Find where the given text appears and provide that cell's center as (X, Y) coordinate. 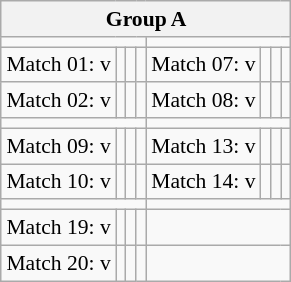
Match 09: v (58, 146)
Match 19: v (58, 228)
Match 10: v (58, 182)
Match 14: v (203, 182)
Match 07: v (203, 65)
Group A (146, 19)
Match 13: v (203, 146)
Match 02: v (58, 101)
Match 20: v (58, 263)
Match 08: v (203, 101)
Match 01: v (58, 65)
